Capture the cell that displays the provided text and extract its (x, y) central coordinate. 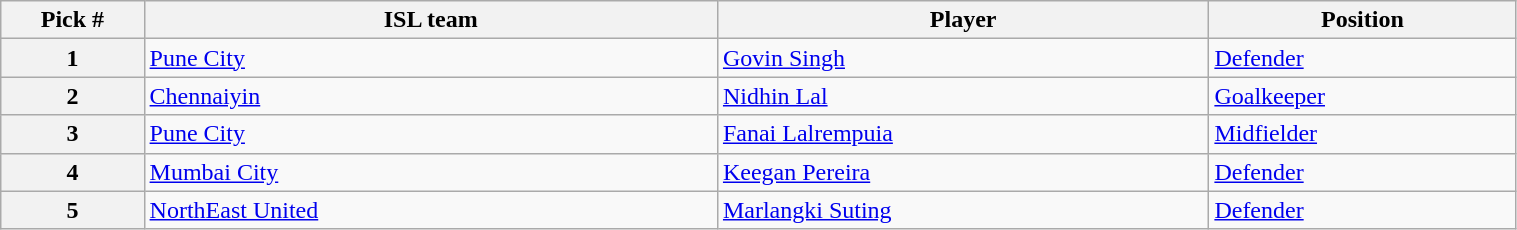
5 (72, 210)
1 (72, 58)
Position (1362, 20)
3 (72, 134)
Nidhin Lal (962, 96)
Mumbai City (430, 172)
4 (72, 172)
Govin Singh (962, 58)
Keegan Pereira (962, 172)
ISL team (430, 20)
Pick # (72, 20)
2 (72, 96)
Fanai Lalrempuia (962, 134)
Player (962, 20)
Marlangki Suting (962, 210)
NorthEast United (430, 210)
Goalkeeper (1362, 96)
Chennaiyin (430, 96)
Midfielder (1362, 134)
